Extract the [x, y] coordinate from the center of the cell holding the provided text.  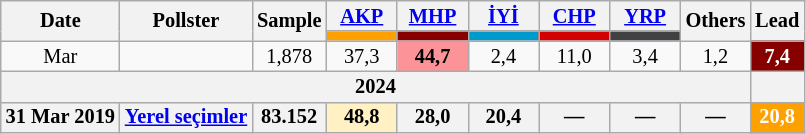
Pollster [186, 20]
83.152 [289, 118]
İYİ [504, 16]
28,0 [432, 118]
Mar [60, 56]
44,7 [432, 56]
Sample [289, 20]
Lead [777, 20]
11,0 [574, 56]
YRP [646, 16]
1,878 [289, 56]
20,8 [777, 118]
CHP [574, 16]
2,4 [504, 56]
37,3 [362, 56]
MHP [432, 16]
2024 [376, 86]
Yerel seçimler [186, 118]
7,4 [777, 56]
31 Mar 2019 [60, 118]
20,4 [504, 118]
Date [60, 20]
3,4 [646, 56]
1,2 [716, 56]
Others [716, 20]
AKP [362, 16]
48,8 [362, 118]
